Provide the (X, Y) coordinate of the cell's center where the given text is located.  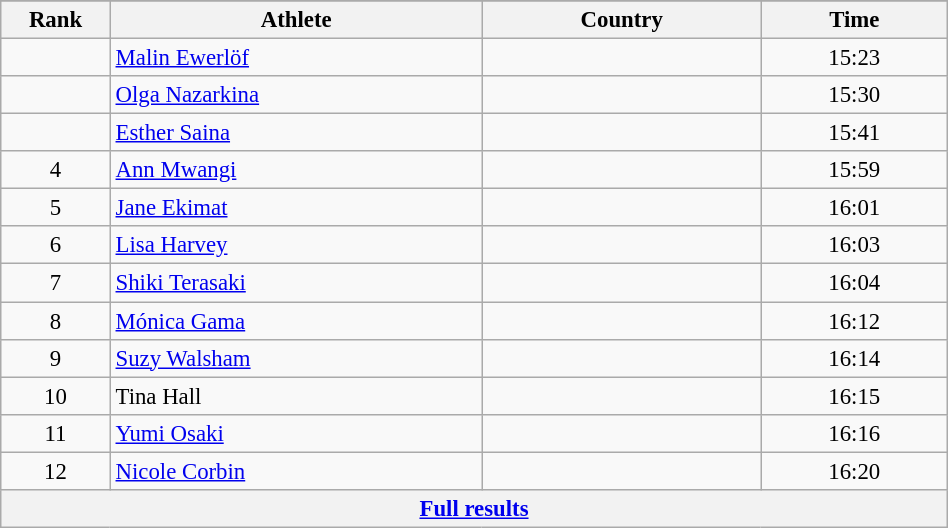
8 (56, 321)
16:04 (854, 283)
11 (56, 433)
16:12 (854, 321)
16:20 (854, 471)
Suzy Walsham (296, 358)
Tina Hall (296, 396)
15:23 (854, 58)
15:41 (854, 133)
Mónica Gama (296, 321)
Country (622, 20)
Esther Saina (296, 133)
10 (56, 396)
Malin Ewerlöf (296, 58)
Athlete (296, 20)
Jane Ekimat (296, 208)
16:14 (854, 358)
16:16 (854, 433)
Time (854, 20)
Full results (474, 509)
5 (56, 208)
16:01 (854, 208)
15:30 (854, 95)
Shiki Terasaki (296, 283)
16:03 (854, 245)
Olga Nazarkina (296, 95)
Lisa Harvey (296, 245)
6 (56, 245)
9 (56, 358)
7 (56, 283)
Rank (56, 20)
Ann Mwangi (296, 170)
16:15 (854, 396)
15:59 (854, 170)
Yumi Osaki (296, 433)
12 (56, 471)
Nicole Corbin (296, 471)
4 (56, 170)
